Scan for the cell matching the given text and deliver its (x, y) coordinate at center. 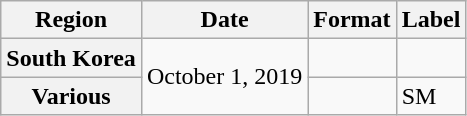
Region (72, 20)
Format (352, 20)
October 1, 2019 (224, 77)
South Korea (72, 58)
Date (224, 20)
SM (431, 96)
Label (431, 20)
Various (72, 96)
